Return the [X, Y] coordinate for the center point of the cell that contains the specified text.  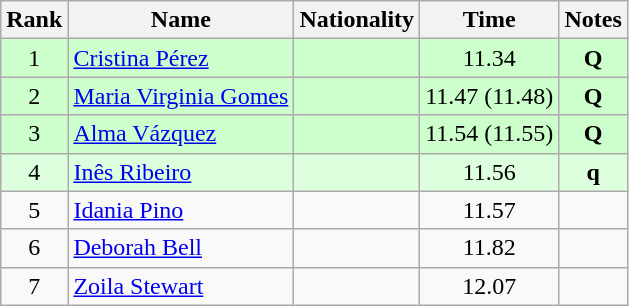
Nationality [357, 20]
Maria Virginia Gomes [181, 96]
3 [34, 134]
Time [490, 20]
Zoila Stewart [181, 286]
11.34 [490, 58]
Alma Vázquez [181, 134]
1 [34, 58]
Inês Ribeiro [181, 172]
7 [34, 286]
2 [34, 96]
12.07 [490, 286]
Rank [34, 20]
Cristina Pérez [181, 58]
11.82 [490, 248]
Name [181, 20]
q [593, 172]
11.57 [490, 210]
11.56 [490, 172]
11.47 (11.48) [490, 96]
Deborah Bell [181, 248]
Notes [593, 20]
4 [34, 172]
Idania Pino [181, 210]
6 [34, 248]
11.54 (11.55) [490, 134]
5 [34, 210]
